For the text-containing cell, return its midpoint in (X, Y) coordinate format. 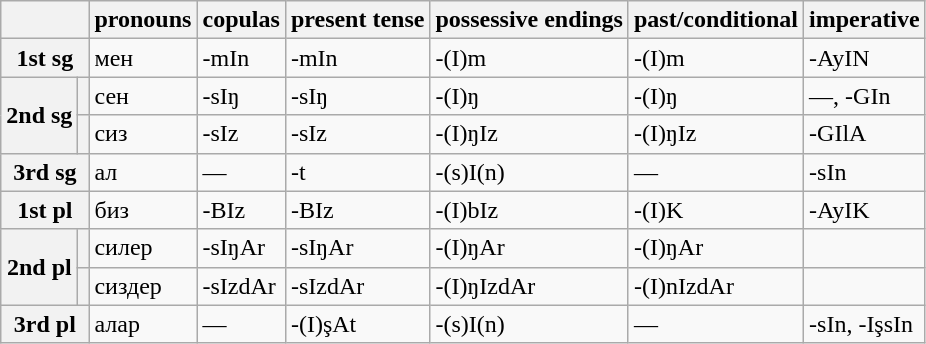
сиз (143, 134)
-t (358, 172)
—, -GIn (865, 96)
-sIn (865, 172)
алар (143, 324)
-AyIN (865, 58)
imperative (865, 20)
3rd sg (45, 172)
-GIlA (865, 134)
-(I)şAt (358, 324)
силер (143, 248)
copulas (241, 20)
мен (143, 58)
1st pl (45, 210)
present tense (358, 20)
3rd pl (45, 324)
possessive endings (529, 20)
биз (143, 210)
2nd pl (40, 267)
-(I)ŋIzdAr (529, 286)
-sIn, -IşsIn (865, 324)
ал (143, 172)
-AyIK (865, 210)
-(I)bIz (529, 210)
past/conditional (716, 20)
-(I)K (716, 210)
-(I)nIzdAr (716, 286)
сен (143, 96)
1st sg (45, 58)
2nd sg (40, 115)
сиздер (143, 286)
pronouns (143, 20)
